Provide the [x, y] coordinate of the cell's center where the given text is located.  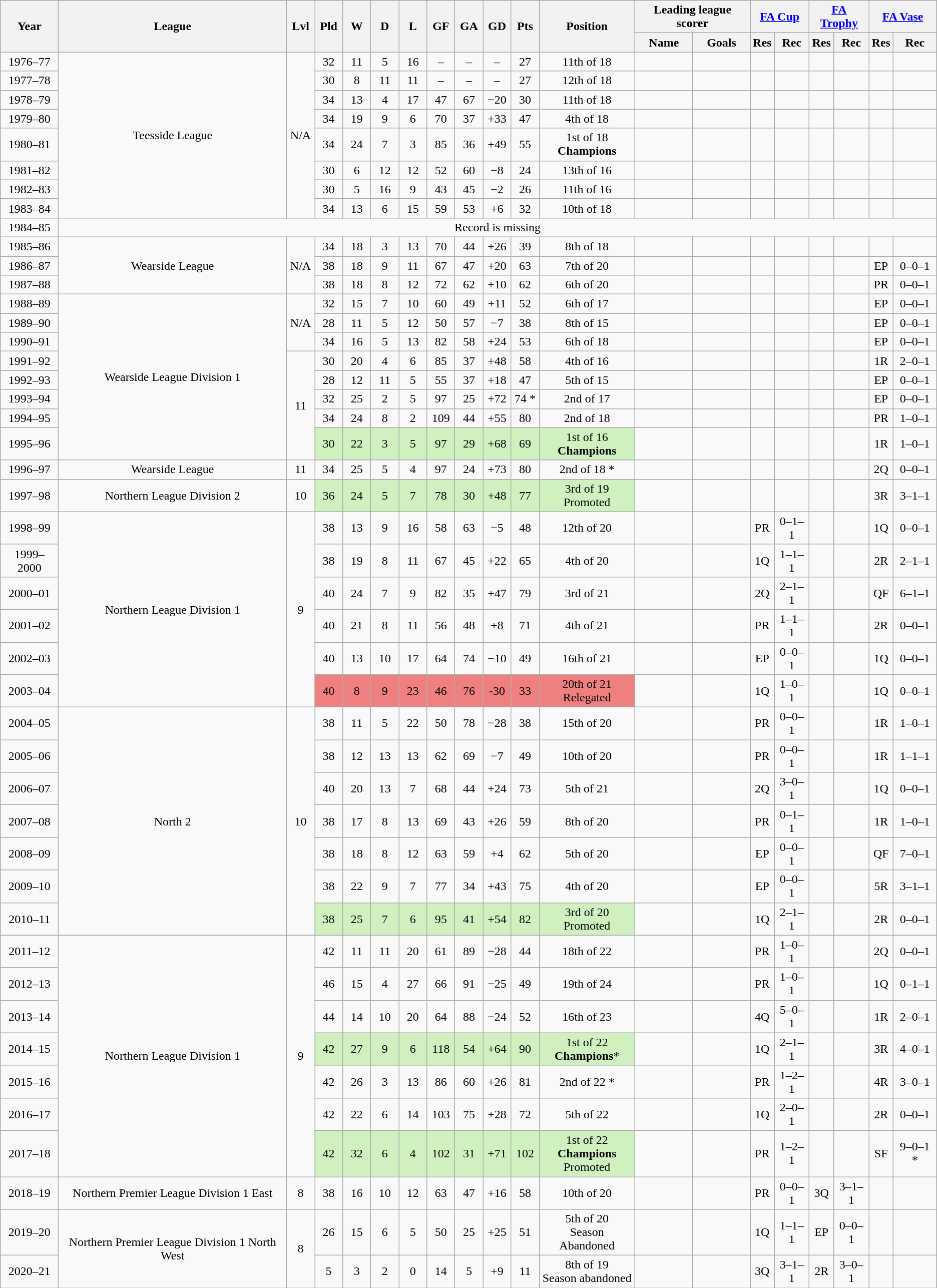
56 [441, 626]
2015–16 [30, 1081]
2020–21 [30, 1271]
GA [469, 26]
Leading league scorer [692, 17]
L [413, 26]
Position [587, 26]
2012–13 [30, 984]
FA Trophy [839, 17]
Year [30, 26]
4th of 16 [587, 361]
20th of 21Relegated [587, 691]
2nd of 22 * [587, 1081]
1981–82 [30, 170]
90 [525, 1049]
2016–17 [30, 1114]
61 [441, 951]
Pts [525, 26]
+11 [497, 304]
Northern Premier League Division 1 North West [173, 1248]
1985–86 [30, 246]
1979–80 [30, 119]
103 [441, 1114]
2019–20 [30, 1232]
2000–01 [30, 593]
−24 [497, 1016]
1995–96 [30, 444]
95 [441, 919]
2004–05 [30, 724]
Wearside League Division 1 [173, 377]
31 [469, 1153]
1984–85 [30, 227]
1st of 16Champions [587, 444]
−10 [497, 658]
1983–84 [30, 208]
+68 [497, 444]
10th of 18 [587, 208]
+22 [497, 561]
+43 [497, 886]
11th of 16 [587, 189]
−25 [497, 984]
39 [525, 246]
5th of 20Season Abandoned [587, 1232]
1993–94 [30, 399]
1996–97 [30, 470]
1st of 22Champions* [587, 1049]
+6 [497, 208]
1997–98 [30, 496]
GF [441, 26]
0 [413, 1271]
Northern League Division 2 [173, 496]
2007–08 [30, 821]
54 [469, 1049]
23 [413, 691]
D [385, 26]
+10 [497, 285]
8th of 19Season abandoned [587, 1271]
4R [881, 1081]
+71 [497, 1153]
2014–15 [30, 1049]
1976–77 [30, 62]
88 [469, 1016]
4–0–1 [915, 1049]
Lvl [301, 26]
4Q [762, 1016]
74 * [525, 399]
+47 [497, 593]
5th of 22 [587, 1114]
+49 [497, 144]
+72 [497, 399]
Name [664, 43]
3rd of 20Promoted [587, 919]
16th of 21 [587, 658]
6th of 20 [587, 285]
41 [469, 919]
League [173, 26]
2003–04 [30, 691]
2006–07 [30, 789]
9–0–1 * [915, 1153]
1988–89 [30, 304]
5R [881, 886]
118 [441, 1049]
+28 [497, 1114]
Teesside League [173, 135]
North 2 [173, 821]
−20 [497, 100]
1977–78 [30, 81]
Northern Premier League Division 1 East [173, 1192]
1990–91 [30, 342]
+18 [497, 380]
2001–02 [30, 626]
SF [881, 1153]
7–0–1 [915, 854]
1991–92 [30, 361]
W [357, 26]
2010–11 [30, 919]
+16 [497, 1192]
91 [469, 984]
76 [469, 691]
1992–93 [30, 380]
109 [441, 418]
2011–12 [30, 951]
2009–10 [30, 886]
1987–88 [30, 285]
65 [525, 561]
57 [469, 323]
GD [497, 26]
+9 [497, 1271]
35 [469, 593]
−8 [497, 170]
71 [525, 626]
Record is missing [498, 227]
5–0–1 [792, 1016]
1986–87 [30, 266]
2017–18 [30, 1153]
2002–03 [30, 658]
29 [469, 444]
81 [525, 1081]
8th of 18 [587, 246]
FA Vase [903, 17]
3rd of 21 [587, 593]
2018–19 [30, 1192]
+64 [497, 1049]
1994–95 [30, 418]
-30 [497, 691]
+4 [497, 854]
73 [525, 789]
4th of 18 [587, 119]
+33 [497, 119]
1st of 22ChampionsPromoted [587, 1153]
−5 [497, 528]
4th of 21 [587, 626]
FA Cup [780, 17]
1978–79 [30, 100]
79 [525, 593]
66 [441, 984]
Pld [329, 26]
21 [357, 626]
12th of 18 [587, 81]
1980–81 [30, 144]
+54 [497, 919]
Goals [721, 43]
19th of 24 [587, 984]
5th of 15 [587, 380]
2nd of 18 [587, 418]
2nd of 18 * [587, 470]
1989–90 [30, 323]
+20 [497, 266]
5th of 21 [587, 789]
15th of 20 [587, 724]
8th of 20 [587, 821]
8th of 15 [587, 323]
6th of 17 [587, 304]
6th of 18 [587, 342]
7th of 20 [587, 266]
6–1–1 [915, 593]
1st of 18Champions [587, 144]
86 [441, 1081]
+73 [497, 470]
1998–99 [30, 528]
2008–09 [30, 854]
+25 [497, 1232]
1982–83 [30, 189]
2013–14 [30, 1016]
+55 [497, 418]
89 [469, 951]
68 [441, 789]
18th of 22 [587, 951]
74 [469, 658]
12th of 20 [587, 528]
16th of 23 [587, 1016]
2nd of 17 [587, 399]
−2 [497, 189]
13th of 16 [587, 170]
33 [525, 691]
2005–06 [30, 756]
+8 [497, 626]
5th of 20 [587, 854]
1999–2000 [30, 561]
3rd of 19Promoted [587, 496]
51 [525, 1232]
